Pinpoint the cell where the given text exists, returning its (x, y) midpoint coordinate. 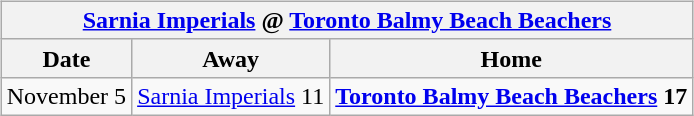
Home (512, 58)
Sarnia Imperials @ Toronto Balmy Beach Beachers (347, 20)
November 5 (66, 96)
Date (66, 58)
Away (231, 58)
Toronto Balmy Beach Beachers 17 (512, 96)
Sarnia Imperials 11 (231, 96)
